Extract the (X, Y) coordinate from the center of the cell holding the provided text.  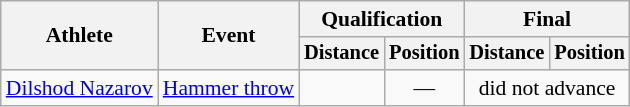
did not advance (546, 88)
Hammer throw (228, 88)
Dilshod Nazarov (80, 88)
Qualification (382, 19)
Final (546, 19)
Event (228, 36)
— (424, 88)
Athlete (80, 36)
